Find where the given text appears and provide that cell's center as [x, y] coordinate. 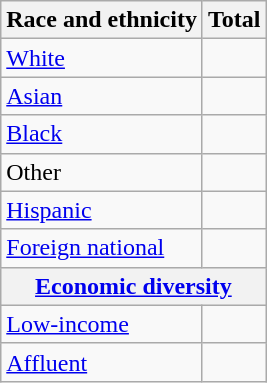
Affluent [102, 362]
Total [234, 20]
White [102, 58]
Black [102, 134]
Hispanic [102, 210]
Low-income [102, 324]
Asian [102, 96]
Other [102, 172]
Race and ethnicity [102, 20]
Foreign national [102, 248]
Economic diversity [134, 286]
